Detect which cell encompasses the target text, then output its (X, Y) center coordinate. 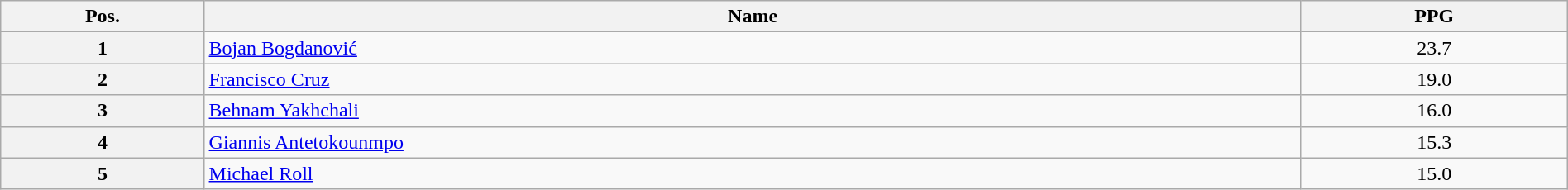
Giannis Antetokounmpo (753, 142)
19.0 (1434, 79)
Name (753, 17)
1 (103, 48)
Behnam Yakhchali (753, 111)
23.7 (1434, 48)
15.3 (1434, 142)
3 (103, 111)
Michael Roll (753, 173)
Pos. (103, 17)
2 (103, 79)
Francisco Cruz (753, 79)
Bojan Bogdanović (753, 48)
4 (103, 142)
16.0 (1434, 111)
PPG (1434, 17)
15.0 (1434, 173)
5 (103, 173)
